Locate the cell with the specified text and output its [X, Y] center coordinate. 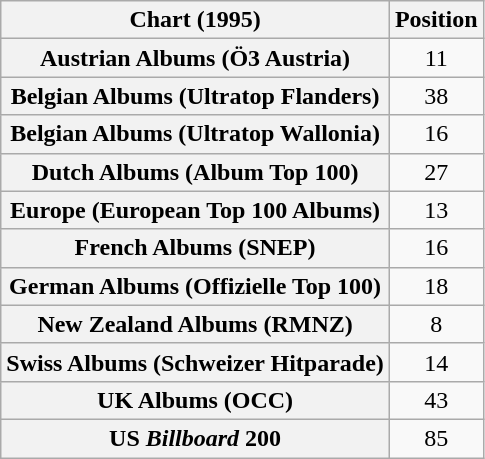
Europe (European Top 100 Albums) [196, 210]
UK Albums (OCC) [196, 400]
14 [436, 362]
11 [436, 58]
Belgian Albums (Ultratop Flanders) [196, 96]
Swiss Albums (Schweizer Hitparade) [196, 362]
8 [436, 324]
13 [436, 210]
38 [436, 96]
27 [436, 172]
18 [436, 286]
43 [436, 400]
Chart (1995) [196, 20]
German Albums (Offizielle Top 100) [196, 286]
Austrian Albums (Ö3 Austria) [196, 58]
New Zealand Albums (RMNZ) [196, 324]
French Albums (SNEP) [196, 248]
Belgian Albums (Ultratop Wallonia) [196, 134]
US Billboard 200 [196, 438]
85 [436, 438]
Position [436, 20]
Dutch Albums (Album Top 100) [196, 172]
